Scan for the cell matching the given text and deliver its [X, Y] coordinate at center. 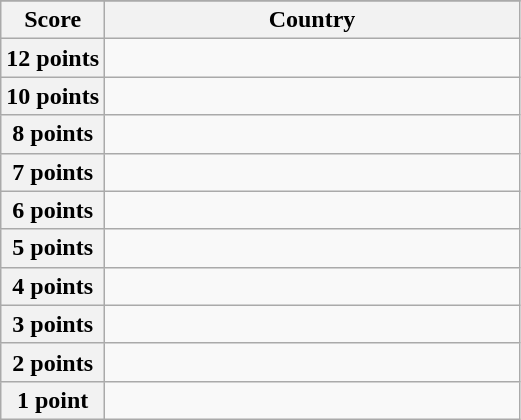
8 points [53, 134]
Score [53, 20]
4 points [53, 286]
7 points [53, 172]
1 point [53, 400]
3 points [53, 324]
5 points [53, 248]
12 points [53, 58]
10 points [53, 96]
6 points [53, 210]
Country [312, 20]
2 points [53, 362]
